For the text-containing cell, return its midpoint in (X, Y) coordinate format. 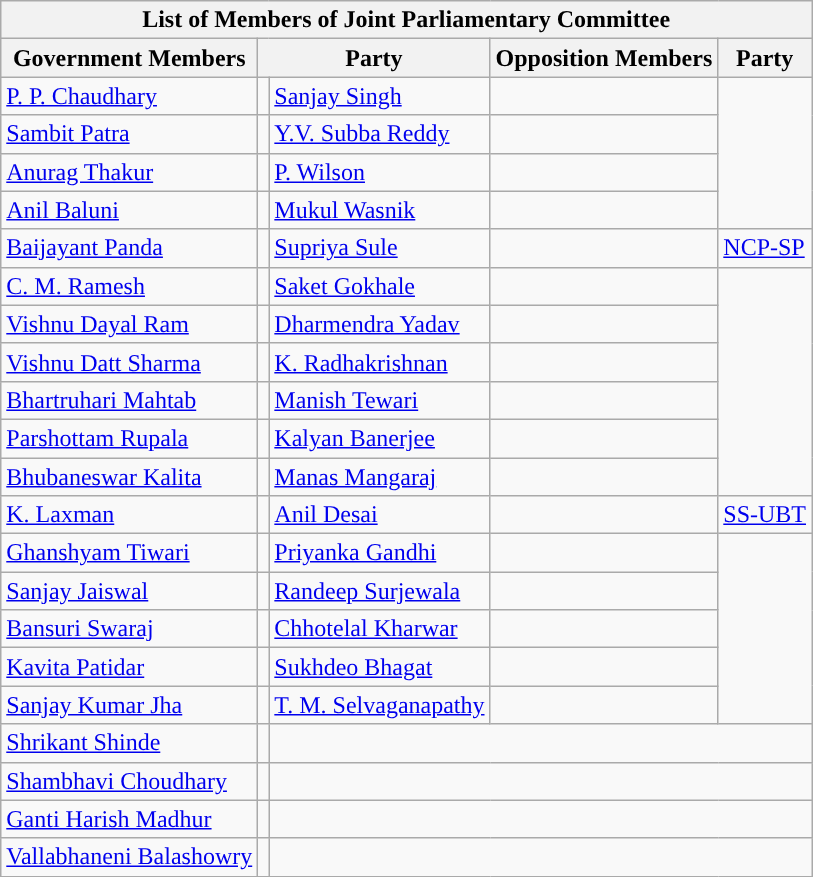
Manas Mangaraj (380, 477)
NCP-SP (765, 248)
P. Wilson (380, 172)
Sanjay Kumar Jha (130, 705)
T. M. Selvaganapathy (380, 705)
Saket Gokhale (380, 286)
Parshottam Rupala (130, 438)
Supriya Sule (380, 248)
Kalyan Banerjee (380, 438)
Baijayant Panda (130, 248)
Opposition Members (604, 58)
C. M. Ramesh (130, 286)
Vishnu Datt Sharma (130, 362)
Y.V. Subba Reddy (380, 134)
SS-UBT (765, 515)
Anil Desai (380, 515)
Bansuri Swaraj (130, 629)
Chhotelal Kharwar (380, 629)
Ghanshyam Tiwari (130, 553)
Sanjay Singh (380, 96)
List of Members of Joint Parliamentary Committee (406, 20)
K. Laxman (130, 515)
K. Radhakrishnan (380, 362)
Manish Tewari (380, 400)
Dharmendra Yadav (380, 324)
Mukul Wasnik (380, 210)
Bhartruhari Mahtab (130, 400)
Randeep Surjewala (380, 591)
Government Members (130, 58)
Bhubaneswar Kalita (130, 477)
Sukhdeo Bhagat (380, 667)
Vishnu Dayal Ram (130, 324)
Ganti Harish Madhur (130, 819)
Priyanka Gandhi (380, 553)
Shrikant Shinde (130, 743)
Vallabhaneni Balashowry (130, 857)
Anurag Thakur (130, 172)
Kavita Patidar (130, 667)
Sambit Patra (130, 134)
Anil Baluni (130, 210)
P. P. Chaudhary (130, 96)
Shambhavi Choudhary (130, 781)
Sanjay Jaiswal (130, 591)
